Identify which cell holds the provided text, then report its [X, Y] central coordinate. 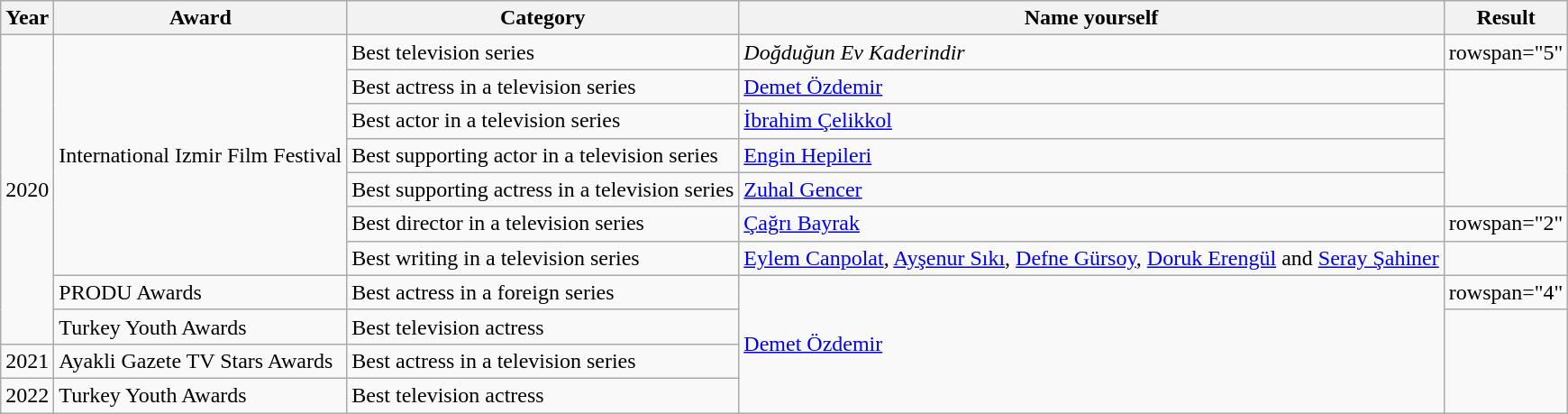
Year [27, 18]
Best supporting actress in a television series [542, 189]
Best supporting actor in a television series [542, 155]
İbrahim Çelikkol [1092, 121]
Best actor in a television series [542, 121]
Result [1506, 18]
Çağrı Bayrak [1092, 224]
PRODU Awards [200, 292]
Best actress in a foreign series [542, 292]
rowspan="2" [1506, 224]
rowspan="4" [1506, 292]
Best director in a television series [542, 224]
Doğduğun Ev Kaderindir [1092, 52]
2021 [27, 361]
Zuhal Gencer [1092, 189]
International Izmir Film Festival [200, 155]
Award [200, 18]
Engin Hepileri [1092, 155]
Ayakli Gazete TV Stars Awards [200, 361]
rowspan="5" [1506, 52]
Eylem Canpolat, Ayşenur Sıkı, Defne Gürsoy, Doruk Erengül and Seray Şahiner [1092, 258]
Name yourself [1092, 18]
2022 [27, 395]
Best television series [542, 52]
2020 [27, 189]
Category [542, 18]
Best writing in a television series [542, 258]
